For the text-containing cell, return its midpoint in (X, Y) coordinate format. 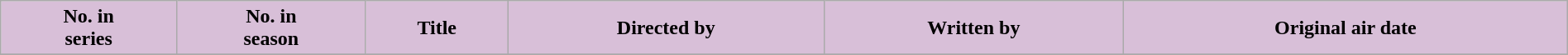
No. inseries (89, 28)
Directed by (666, 28)
No. inseason (271, 28)
Written by (973, 28)
Title (437, 28)
Original air date (1345, 28)
